Capture the cell that displays the provided text and extract its (x, y) central coordinate. 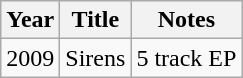
5 track EP (186, 58)
Notes (186, 20)
Title (96, 20)
Year (30, 20)
2009 (30, 58)
Sirens (96, 58)
